For the text-containing cell, return its midpoint in (X, Y) coordinate format. 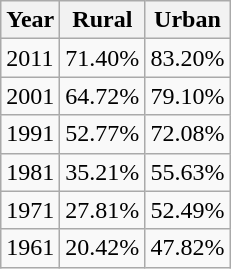
71.40% (102, 58)
52.77% (102, 134)
Rural (102, 20)
2011 (30, 58)
64.72% (102, 96)
72.08% (188, 134)
20.42% (102, 248)
1981 (30, 172)
1991 (30, 134)
35.21% (102, 172)
27.81% (102, 210)
79.10% (188, 96)
83.20% (188, 58)
1961 (30, 248)
1971 (30, 210)
52.49% (188, 210)
Urban (188, 20)
2001 (30, 96)
Year (30, 20)
47.82% (188, 248)
55.63% (188, 172)
